For the text-containing cell, return its midpoint in [x, y] coordinate format. 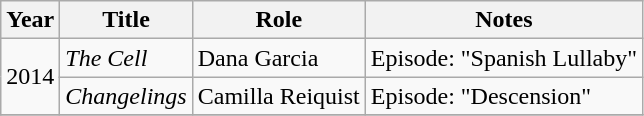
The Cell [126, 58]
Year [30, 20]
2014 [30, 77]
Role [278, 20]
Episode: "Spanish Lullaby" [504, 58]
Dana Garcia [278, 58]
Episode: "Descension" [504, 96]
Notes [504, 20]
Title [126, 20]
Camilla Reiquist [278, 96]
Changelings [126, 96]
